Determine the (X, Y) coordinate at the center of the cell enclosing the given text.  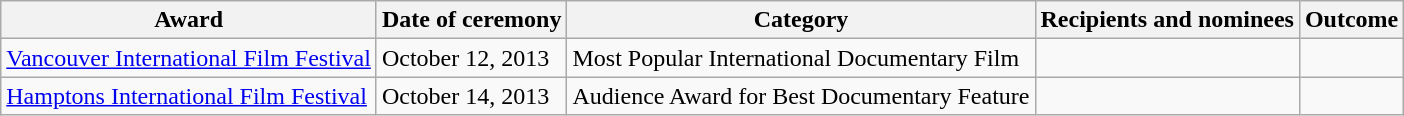
Audience Award for Best Documentary Feature (801, 96)
October 14, 2013 (472, 96)
Most Popular International Documentary Film (801, 58)
Vancouver International Film Festival (189, 58)
Date of ceremony (472, 20)
October 12, 2013 (472, 58)
Category (801, 20)
Award (189, 20)
Hamptons International Film Festival (189, 96)
Recipients and nominees (1167, 20)
Outcome (1351, 20)
